From the cell containing the given text, extract its center point as (x, y) coordinate. 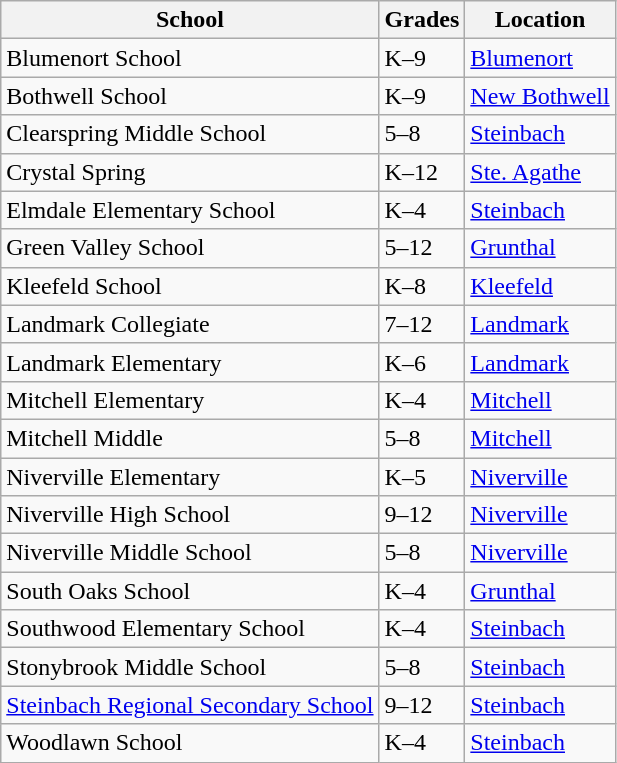
Niverville Middle School (190, 553)
Kleefeld School (190, 286)
Ste. Agathe (540, 172)
Elmdale Elementary School (190, 210)
Mitchell Elementary (190, 400)
Kleefeld (540, 286)
Mitchell Middle (190, 438)
Stonybrook Middle School (190, 667)
Landmark Elementary (190, 362)
Clearspring Middle School (190, 134)
K–5 (422, 477)
K–6 (422, 362)
School (190, 20)
Green Valley School (190, 248)
Location (540, 20)
Blumenort School (190, 58)
Landmark Collegiate (190, 324)
5–12 (422, 248)
Niverville High School (190, 515)
7–12 (422, 324)
Blumenort (540, 58)
K–8 (422, 286)
Crystal Spring (190, 172)
Bothwell School (190, 96)
Niverville Elementary (190, 477)
Grades (422, 20)
Steinbach Regional Secondary School (190, 705)
South Oaks School (190, 591)
New Bothwell (540, 96)
Southwood Elementary School (190, 629)
Woodlawn School (190, 743)
K–12 (422, 172)
